Capture the cell that displays the provided text and extract its [X, Y] central coordinate. 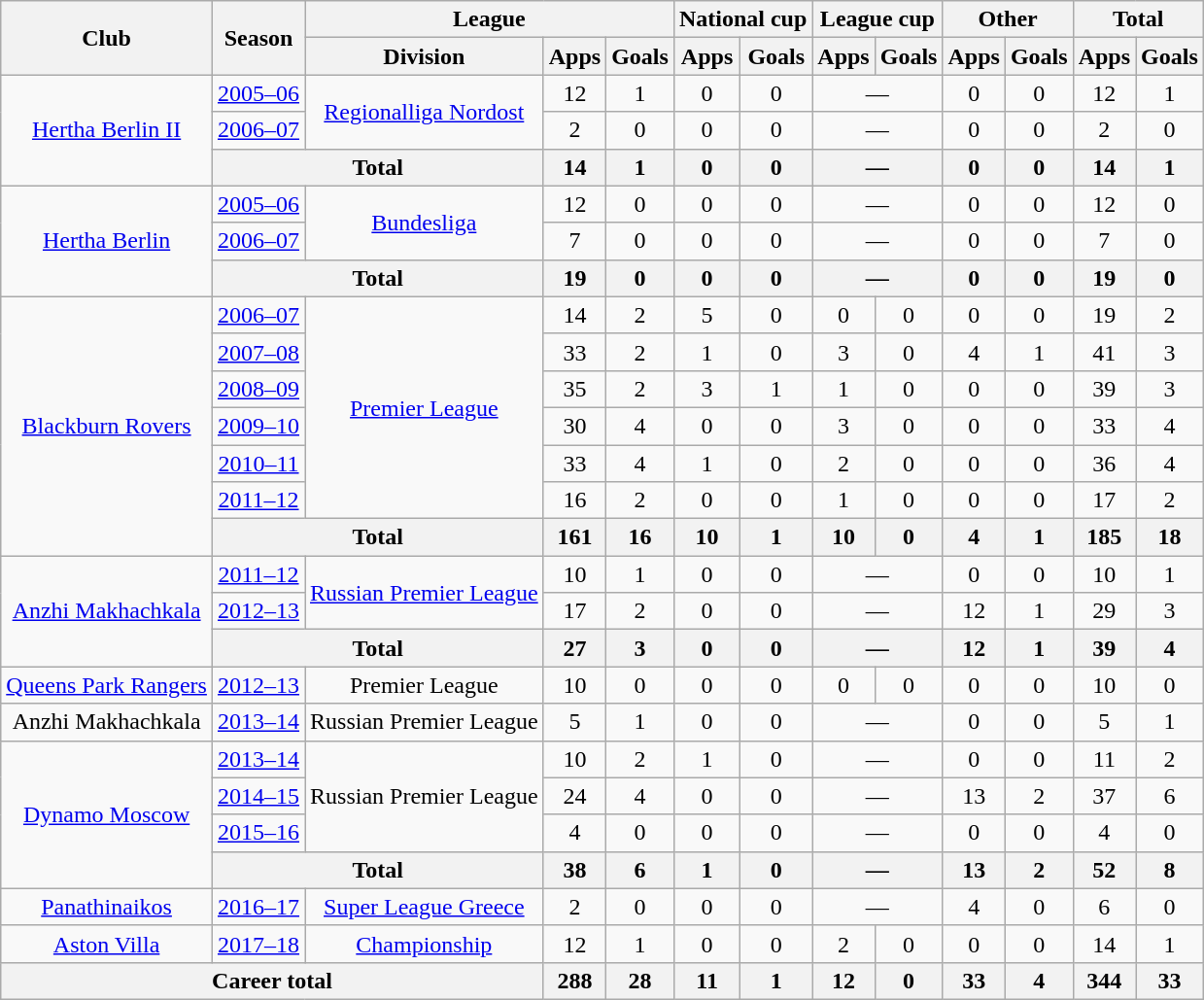
30 [574, 426]
161 [574, 537]
36 [1104, 464]
National cup [742, 19]
52 [1104, 870]
2008–09 [258, 389]
2015–16 [258, 833]
288 [574, 981]
Season [258, 38]
League [490, 19]
Bundesliga [425, 223]
41 [1104, 352]
27 [574, 648]
Regionalliga Nordost [425, 112]
Club [107, 38]
League cup [877, 19]
18 [1170, 537]
38 [574, 870]
Career total [272, 981]
Other [1008, 19]
8 [1170, 870]
Hertha Berlin [107, 241]
2007–08 [258, 352]
24 [574, 796]
29 [1104, 611]
2010–11 [258, 464]
37 [1104, 796]
Queens Park Rangers [107, 685]
Championship [425, 944]
185 [1104, 537]
344 [1104, 981]
Dynamo Moscow [107, 814]
Blackburn Rovers [107, 426]
2017–18 [258, 944]
35 [574, 389]
Division [425, 56]
2016–17 [258, 907]
Aston Villa [107, 944]
Panathinaikos [107, 907]
2014–15 [258, 796]
28 [640, 981]
2009–10 [258, 426]
Super League Greece [425, 907]
Hertha Berlin II [107, 130]
